For the text-containing cell, return its midpoint in (X, Y) coordinate format. 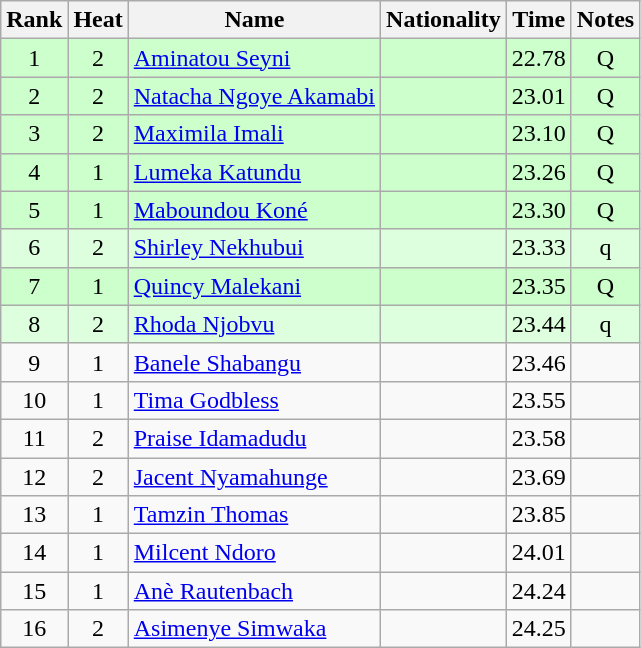
Maximila Imali (254, 134)
23.01 (538, 96)
Tima Godbless (254, 400)
Banele Shabangu (254, 362)
22.78 (538, 58)
14 (34, 553)
7 (34, 286)
Rhoda Njobvu (254, 324)
23.33 (538, 248)
23.46 (538, 362)
Milcent Ndoro (254, 553)
24.01 (538, 553)
23.30 (538, 210)
3 (34, 134)
16 (34, 629)
23.44 (538, 324)
23.69 (538, 477)
Asimenye Simwaka (254, 629)
Anè Rautenbach (254, 591)
24.24 (538, 591)
23.55 (538, 400)
Notes (605, 20)
23.58 (538, 438)
15 (34, 591)
Tamzin Thomas (254, 515)
11 (34, 438)
5 (34, 210)
Jacent Nyamahunge (254, 477)
Quincy Malekani (254, 286)
Lumeka Katundu (254, 172)
Natacha Ngoye Akamabi (254, 96)
Nationality (444, 20)
8 (34, 324)
9 (34, 362)
Heat (98, 20)
12 (34, 477)
13 (34, 515)
23.26 (538, 172)
6 (34, 248)
Maboundou Koné (254, 210)
Praise Idamadudu (254, 438)
23.10 (538, 134)
Aminatou Seyni (254, 58)
Time (538, 20)
23.35 (538, 286)
23.85 (538, 515)
10 (34, 400)
24.25 (538, 629)
Rank (34, 20)
Shirley Nekhubui (254, 248)
Name (254, 20)
4 (34, 172)
